Output the [x, y] coordinate of the center of the cell containing the given text.  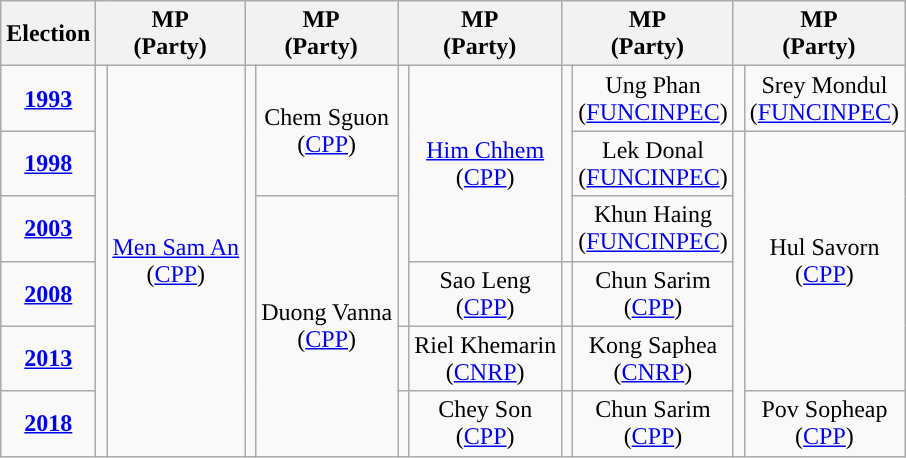
2013 [48, 358]
Chem Sguon(CPP) [327, 131]
Chey Son(CPP) [486, 424]
Pov Sopheap(CPP) [824, 424]
Srey Mondul(FUNCINPEC) [824, 98]
Men Sam An(CPP) [176, 261]
Lek Donal(FUNCINPEC) [653, 164]
Hul Savorn(CPP) [824, 261]
Ung Phan(FUNCINPEC) [653, 98]
Duong Vanna(CPP) [327, 326]
2003 [48, 228]
Riel Khemarin(CNRP) [486, 358]
Kong Saphea(CNRP) [653, 358]
1998 [48, 164]
Election [48, 34]
1993 [48, 98]
Khun Haing(FUNCINPEC) [653, 228]
2008 [48, 294]
2018 [48, 424]
Sao Leng(CPP) [486, 294]
Him Chhem(CPP) [486, 164]
